Scan for the cell matching the given text and deliver its [X, Y] coordinate at center. 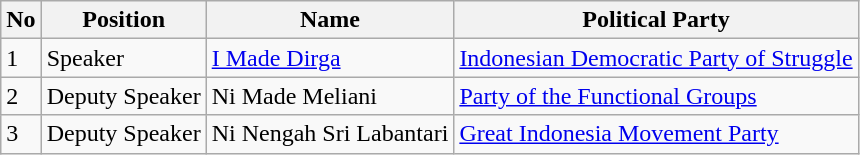
Position [124, 20]
Ni Nengah Sri Labantari [330, 134]
Name [330, 20]
3 [21, 134]
Party of the Functional Groups [656, 96]
2 [21, 96]
Speaker [124, 58]
Political Party [656, 20]
No [21, 20]
Ni Made Meliani [330, 96]
1 [21, 58]
I Made Dirga [330, 58]
Great Indonesia Movement Party [656, 134]
Indonesian Democratic Party of Struggle [656, 58]
